From the cell containing the given text, extract its center point as (x, y) coordinate. 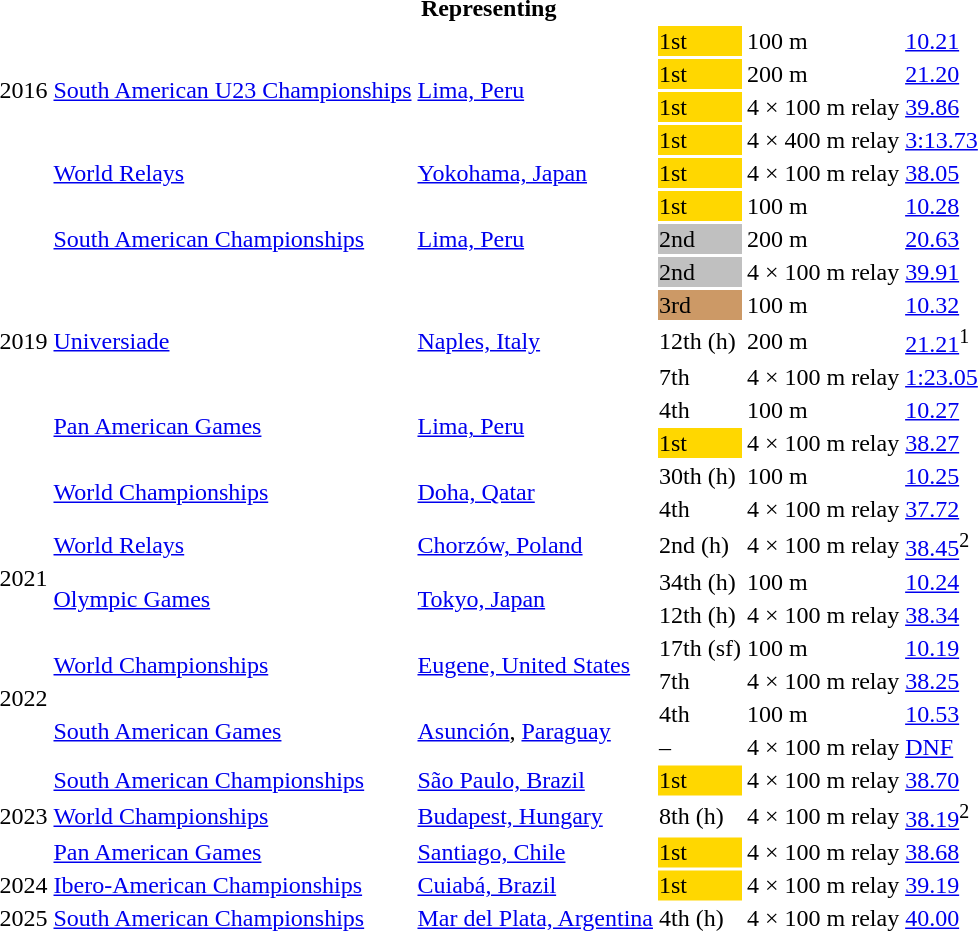
17th (sf) (700, 648)
Santiago, Chile (535, 852)
Cuiabá, Brazil (535, 885)
Olympic Games (232, 598)
South American U23 Championships (232, 90)
4 × 400 m relay (822, 140)
3rd (700, 305)
São Paulo, Brazil (535, 780)
Budapest, Hungary (535, 816)
2nd (h) (700, 545)
– (700, 747)
Yokohama, Japan (535, 173)
Doha, Qatar (535, 492)
Eugene, United States (535, 664)
8th (h) (700, 816)
Asunción, Paraguay (535, 730)
Chorzów, Poland (535, 545)
South American Games (232, 730)
30th (h) (700, 476)
34th (h) (700, 582)
Naples, Italy (535, 341)
Universiade (232, 341)
Tokyo, Japan (535, 598)
Ibero-American Championships (232, 885)
